Detect which cell encompasses the target text, then output its (x, y) center coordinate. 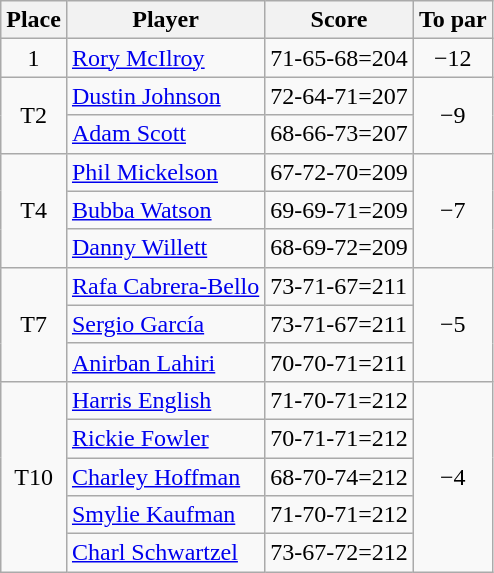
Bubba Watson (165, 210)
T4 (34, 210)
1 (34, 58)
67-72-70=209 (340, 172)
Rickie Fowler (165, 438)
−4 (452, 476)
Harris English (165, 400)
Charl Schwartzel (165, 553)
Player (165, 20)
−12 (452, 58)
Rafa Cabrera-Bello (165, 286)
72-64-71=207 (340, 96)
T7 (34, 324)
−7 (452, 210)
68-66-73=207 (340, 134)
Adam Scott (165, 134)
−5 (452, 324)
Sergio García (165, 324)
−9 (452, 115)
Dustin Johnson (165, 96)
70-70-71=211 (340, 362)
Charley Hoffman (165, 477)
T2 (34, 115)
68-69-72=209 (340, 248)
Anirban Lahiri (165, 362)
Place (34, 20)
Danny Willett (165, 248)
70-71-71=212 (340, 438)
71-65-68=204 (340, 58)
Smylie Kaufman (165, 515)
73-67-72=212 (340, 553)
Phil Mickelson (165, 172)
Score (340, 20)
69-69-71=209 (340, 210)
T10 (34, 476)
To par (452, 20)
Rory McIlroy (165, 58)
68-70-74=212 (340, 477)
